Return [x, y] of the center of cell containing provided text 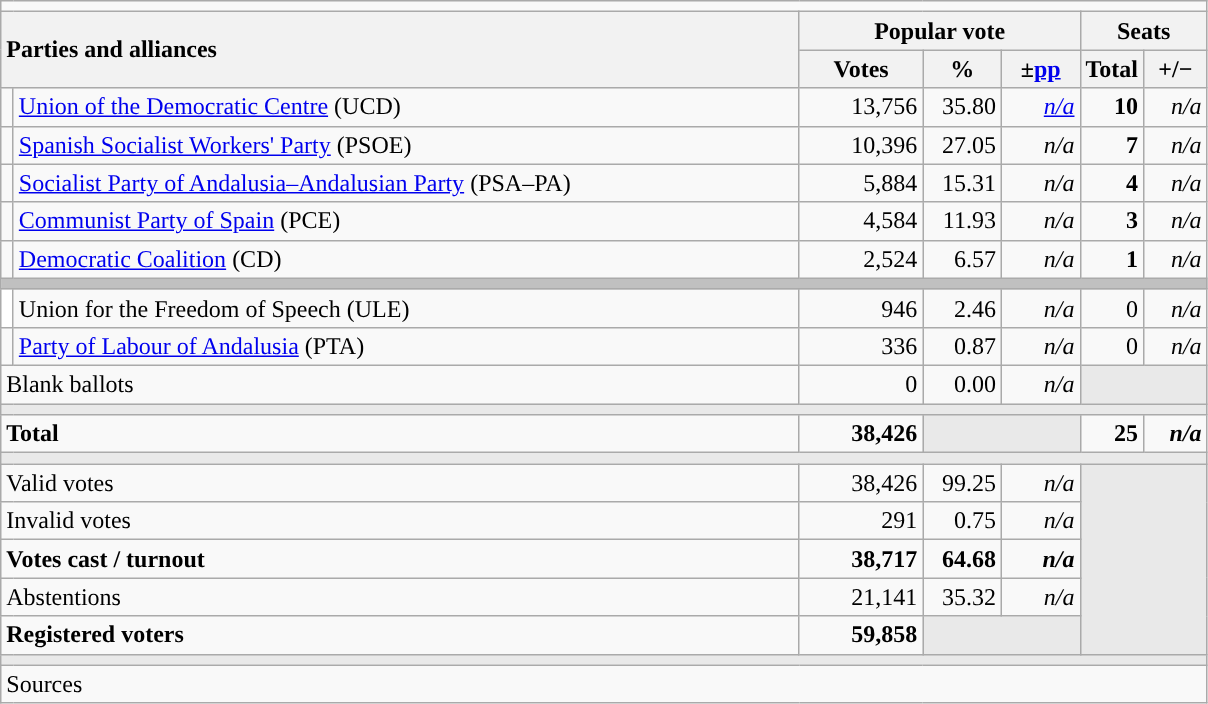
% [962, 69]
64.68 [962, 559]
Valid votes [400, 483]
Blank ballots [400, 384]
10 [1112, 107]
Abstentions [400, 597]
Parties and alliances [400, 50]
Democratic Coalition (CD) [406, 259]
2.46 [962, 308]
4 [1112, 183]
5,884 [861, 183]
Popular vote [940, 31]
4,584 [861, 221]
Sources [604, 684]
6.57 [962, 259]
Socialist Party of Andalusia–Andalusian Party (PSA–PA) [406, 183]
0.75 [962, 521]
0.00 [962, 384]
Seats [1144, 31]
11.93 [962, 221]
3 [1112, 221]
Votes cast / turnout [400, 559]
Spanish Socialist Workers' Party (PSOE) [406, 145]
35.80 [962, 107]
946 [861, 308]
21,141 [861, 597]
Party of Labour of Andalusia (PTA) [406, 346]
59,858 [861, 635]
15.31 [962, 183]
Union for the Freedom of Speech (ULE) [406, 308]
1 [1112, 259]
Registered voters [400, 635]
27.05 [962, 145]
38,717 [861, 559]
10,396 [861, 145]
Invalid votes [400, 521]
7 [1112, 145]
Votes [861, 69]
99.25 [962, 483]
25 [1112, 434]
+/− [1176, 69]
13,756 [861, 107]
0.87 [962, 346]
35.32 [962, 597]
Communist Party of Spain (PCE) [406, 221]
Union of the Democratic Centre (UCD) [406, 107]
291 [861, 521]
±pp [1040, 69]
2,524 [861, 259]
336 [861, 346]
